Determine the [X, Y] coordinate at the center of the cell enclosing the given text.  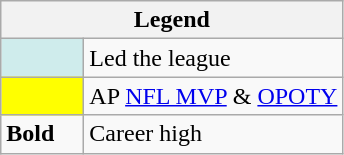
Career high [214, 134]
Bold [42, 134]
AP NFL MVP & OPOTY [214, 96]
Led the league [214, 58]
Legend [172, 20]
